Return the [x, y] coordinate for the center point of the cell that contains the specified text.  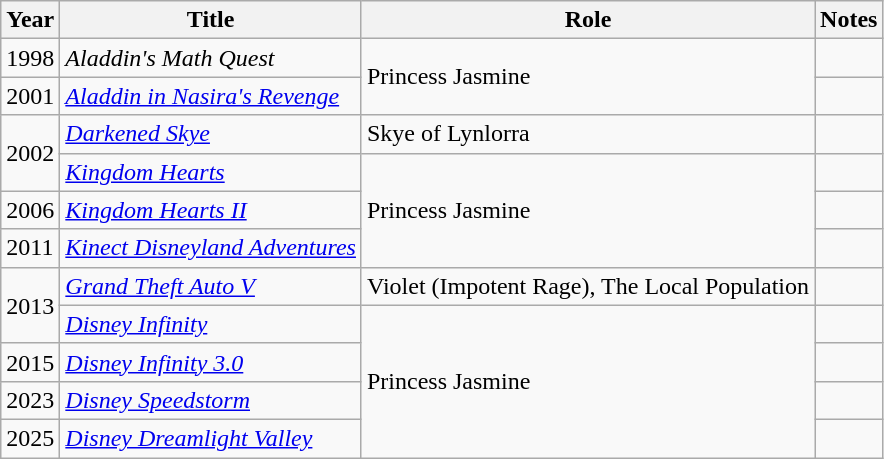
2011 [30, 248]
Year [30, 20]
Violet (Impotent Rage), The Local Population [588, 286]
Kingdom Hearts II [211, 210]
Disney Infinity 3.0 [211, 362]
2001 [30, 96]
2013 [30, 305]
2006 [30, 210]
Aladdin in Nasira's Revenge [211, 96]
Skye of Lynlorra [588, 134]
Title [211, 20]
2025 [30, 438]
1998 [30, 58]
Disney Speedstorm [211, 400]
Notes [849, 20]
Disney Infinity [211, 324]
Kinect Disneyland Adventures [211, 248]
Disney Dreamlight Valley [211, 438]
2015 [30, 362]
Darkened Skye [211, 134]
2023 [30, 400]
Kingdom Hearts [211, 172]
Role [588, 20]
Aladdin's Math Quest [211, 58]
2002 [30, 153]
Grand Theft Auto V [211, 286]
